Provide the [X, Y] coordinate of the cell's center where the given text is located.  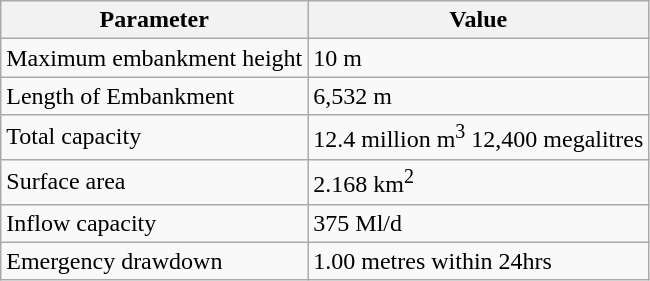
Total capacity [154, 138]
Parameter [154, 20]
375 Ml/d [478, 223]
Value [478, 20]
1.00 metres within 24hrs [478, 261]
Inflow capacity [154, 223]
Surface area [154, 182]
Emergency drawdown [154, 261]
Maximum embankment height [154, 58]
10 m [478, 58]
2.168 km2 [478, 182]
6,532 m [478, 96]
Length of Embankment [154, 96]
12.4 million m3 12,400 megalitres [478, 138]
